For the text-containing cell, return its midpoint in [X, Y] coordinate format. 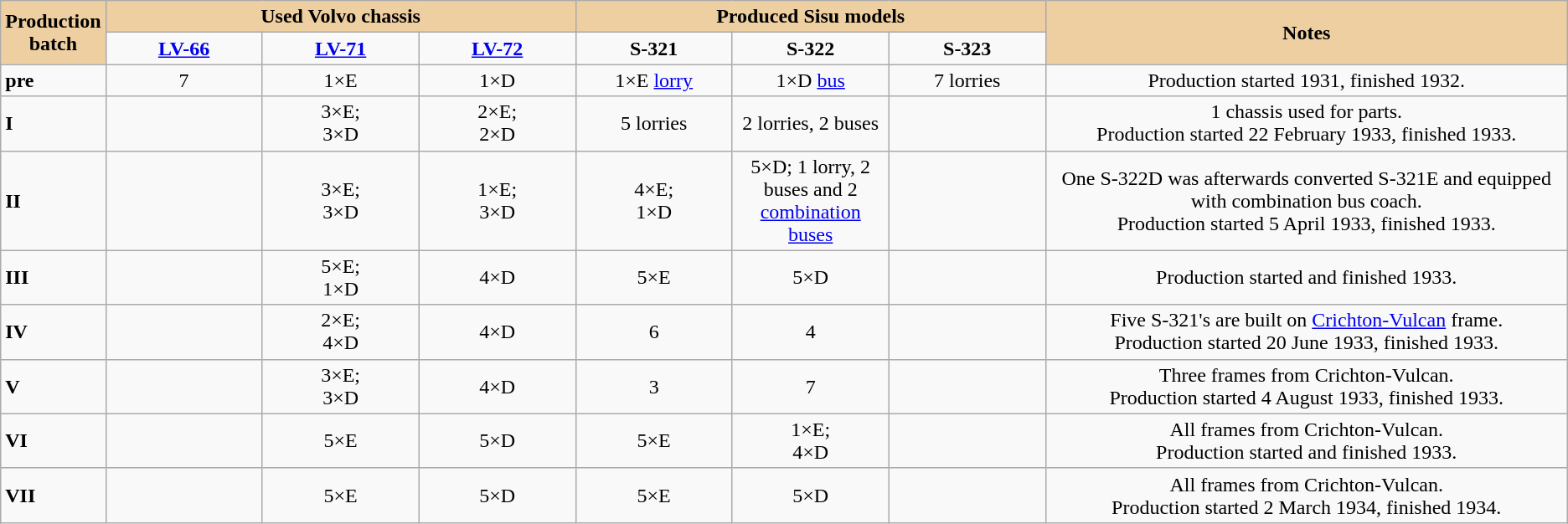
One S-322D was afterwards converted S-321E and equipped with combination bus coach.Production started 5 April 1933, finished 1933. [1307, 201]
6 [653, 331]
1×D bus [811, 80]
Three frames from Crichton-Vulcan.Production started 4 August 1933, finished 1933. [1307, 387]
5×D; 1 lorry, 2 buses and 2 combination buses [811, 201]
Productionbatch [54, 33]
S-323 [967, 49]
LV-71 [340, 49]
1 chassis used for parts.Production started 22 February 1933, finished 1933. [1307, 124]
I [54, 124]
Produced Sisu models [811, 17]
5×E;1×D [340, 278]
1×E [340, 80]
VI [54, 440]
III [54, 278]
1×E lorry [653, 80]
1×E;4×D [811, 440]
Five S-321's are built on Crichton-Vulcan frame.Production started 20 June 1933, finished 1933. [1307, 331]
All frames from Crichton-Vulcan.Production started and finished 1933. [1307, 440]
pre [54, 80]
Used Volvo chassis [340, 17]
VII [54, 496]
7 lorries [967, 80]
LV-72 [498, 49]
S-321 [653, 49]
II [54, 201]
IV [54, 331]
V [54, 387]
Production started and finished 1933. [1307, 278]
All frames from Crichton-Vulcan.Production started 2 March 1934, finished 1934. [1307, 496]
LV-66 [184, 49]
4 [811, 331]
5 lorries [653, 124]
2×E;2×D [498, 124]
4×E;1×D [653, 201]
1×D [498, 80]
Notes [1307, 33]
2×E;4×D [340, 331]
1×E;3×D [498, 201]
S-322 [811, 49]
2 lorries, 2 buses [811, 124]
3 [653, 387]
Production started 1931, finished 1932. [1307, 80]
